Return the (x, y) coordinate for the center point of the cell that contains the specified text.  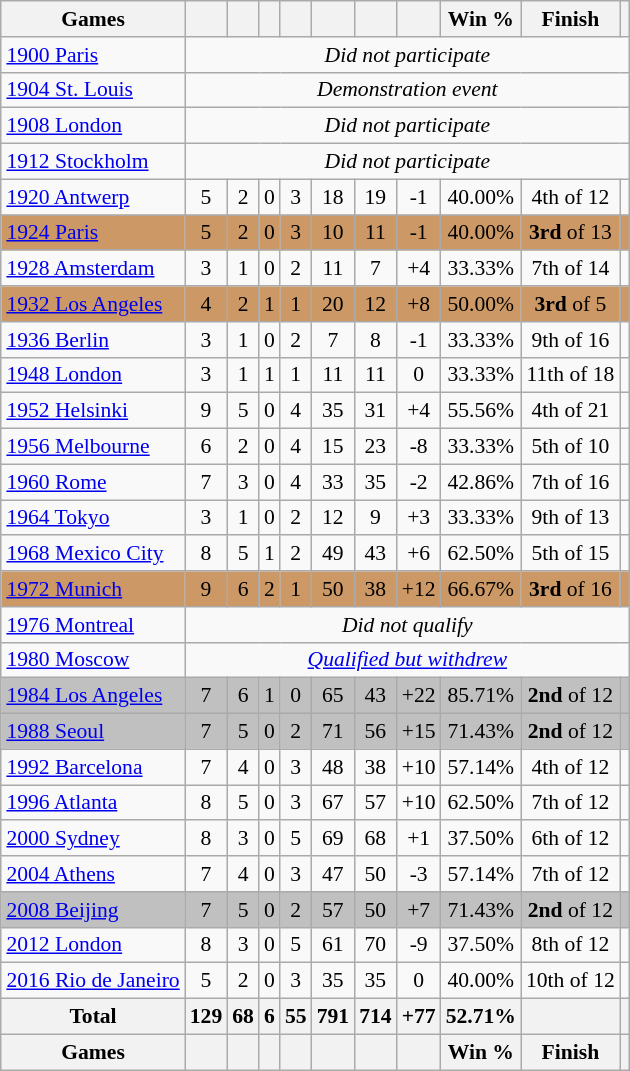
1992 Barcelona (92, 767)
Did not qualify (408, 625)
7th of 16 (570, 482)
50.00% (481, 304)
2000 Sydney (92, 839)
1936 Berlin (92, 340)
Demonstration event (408, 90)
18 (334, 197)
1948 London (92, 375)
31 (376, 411)
61 (334, 945)
-9 (419, 945)
2008 Beijing (92, 910)
71 (334, 732)
20 (334, 304)
8th of 12 (570, 945)
7th of 14 (570, 269)
9th of 13 (570, 518)
65 (334, 696)
1976 Montreal (92, 625)
55.56% (481, 411)
1912 Stockholm (92, 162)
1996 Atlanta (92, 803)
1908 London (92, 126)
56 (376, 732)
+8 (419, 304)
1928 Amsterdam (92, 269)
10 (334, 233)
11th of 18 (570, 375)
47 (334, 874)
3rd of 13 (570, 233)
66.67% (481, 589)
9th of 16 (570, 340)
4th of 21 (570, 411)
1960 Rome (92, 482)
+15 (419, 732)
1900 Paris (92, 55)
714 (376, 1017)
3rd of 16 (570, 589)
2016 Rio de Janeiro (92, 981)
5th of 10 (570, 447)
1984 Los Angeles (92, 696)
23 (376, 447)
1924 Paris (92, 233)
+1 (419, 839)
+6 (419, 554)
70 (376, 945)
33 (334, 482)
1968 Mexico City (92, 554)
Qualified but withdrew (408, 660)
49 (334, 554)
1904 St. Louis (92, 90)
1972 Munich (92, 589)
791 (334, 1017)
1952 Helsinki (92, 411)
-3 (419, 874)
-2 (419, 482)
42.86% (481, 482)
+3 (419, 518)
1920 Antwerp (92, 197)
Total (92, 1017)
+12 (419, 589)
+7 (419, 910)
-8 (419, 447)
1980 Moscow (92, 660)
+77 (419, 1017)
2004 Athens (92, 874)
48 (334, 767)
52.71% (481, 1017)
1988 Seoul (92, 732)
1932 Los Angeles (92, 304)
85.71% (481, 696)
67 (334, 803)
15 (334, 447)
69 (334, 839)
1964 Tokyo (92, 518)
6th of 12 (570, 839)
19 (376, 197)
10th of 12 (570, 981)
3rd of 5 (570, 304)
5th of 15 (570, 554)
1956 Melbourne (92, 447)
2012 London (92, 945)
+22 (419, 696)
55 (296, 1017)
129 (206, 1017)
